Return the [X, Y] coordinate for the center point of the cell that contains the specified text.  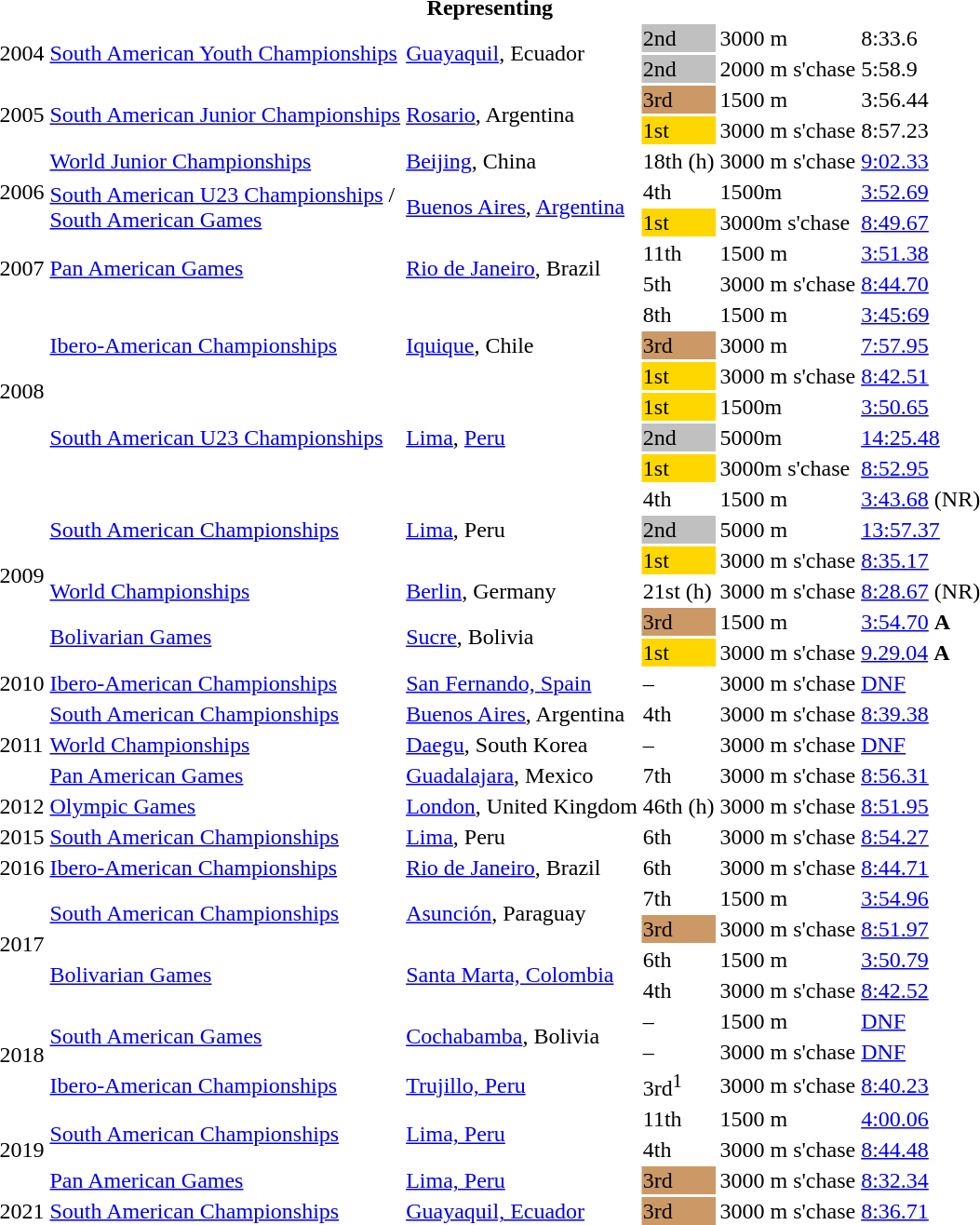
5000m [787, 437]
Olympic Games [225, 806]
Asunción, Paraguay [522, 914]
46th (h) [678, 806]
Berlin, Germany [522, 591]
South American Games [225, 1037]
Beijing, China [522, 161]
South American U23 Championships [225, 437]
21st (h) [678, 591]
Trujillo, Peru [522, 1085]
Sucre, Bolivia [522, 637]
8th [678, 315]
Cochabamba, Bolivia [522, 1037]
World Junior Championships [225, 161]
South American Junior Championships [225, 115]
Santa Marta, Colombia [522, 976]
South American Youth Championships [225, 54]
London, United Kingdom [522, 806]
San Fernando, Spain [522, 683]
3rd1 [678, 1085]
5th [678, 284]
South American U23 Championships / South American Games [225, 207]
Guadalajara, Mexico [522, 775]
18th (h) [678, 161]
Rosario, Argentina [522, 115]
Daegu, South Korea [522, 745]
Iquique, Chile [522, 345]
2000 m s'chase [787, 69]
5000 m [787, 530]
